Locate the cell with the specified text and output its [x, y] center coordinate. 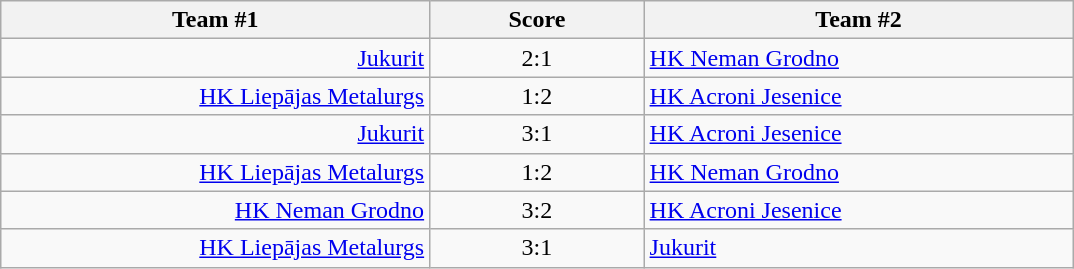
Team #2 [858, 20]
2:1 [537, 58]
3:2 [537, 210]
Team #1 [216, 20]
Score [537, 20]
